Scan for the cell matching the given text and deliver its (X, Y) coordinate at center. 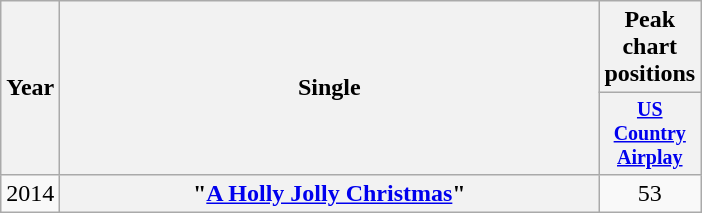
US Country Airplay (650, 134)
Year (30, 88)
Peak chartpositions (650, 47)
2014 (30, 193)
"A Holly Jolly Christmas" (330, 193)
53 (650, 193)
Single (330, 88)
